Return [X, Y] of the center of cell containing provided text 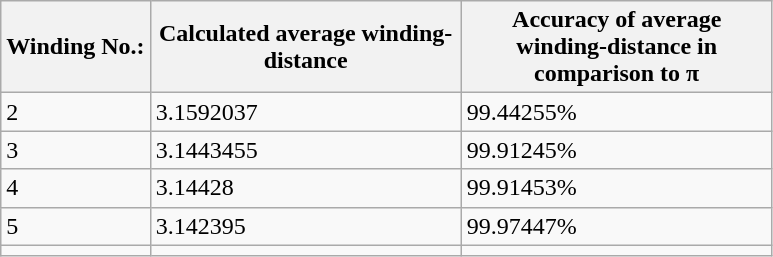
4 [76, 188]
Winding No.: [76, 47]
5 [76, 226]
3.1443455 [306, 150]
3 [76, 150]
Calculated average winding-distance [306, 47]
3.14428 [306, 188]
99.91245% [616, 150]
99.44255% [616, 112]
2 [76, 112]
Accuracy of average winding-distance in comparison to π [616, 47]
3.1592037 [306, 112]
99.97447% [616, 226]
3.142395 [306, 226]
99.91453% [616, 188]
